Detect which cell encompasses the target text, then output its (X, Y) center coordinate. 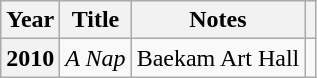
2010 (30, 58)
Baekam Art Hall (218, 58)
A Nap (96, 58)
Year (30, 20)
Notes (218, 20)
Title (96, 20)
